Provide the (X, Y) coordinate of the cell's center where the given text is located.  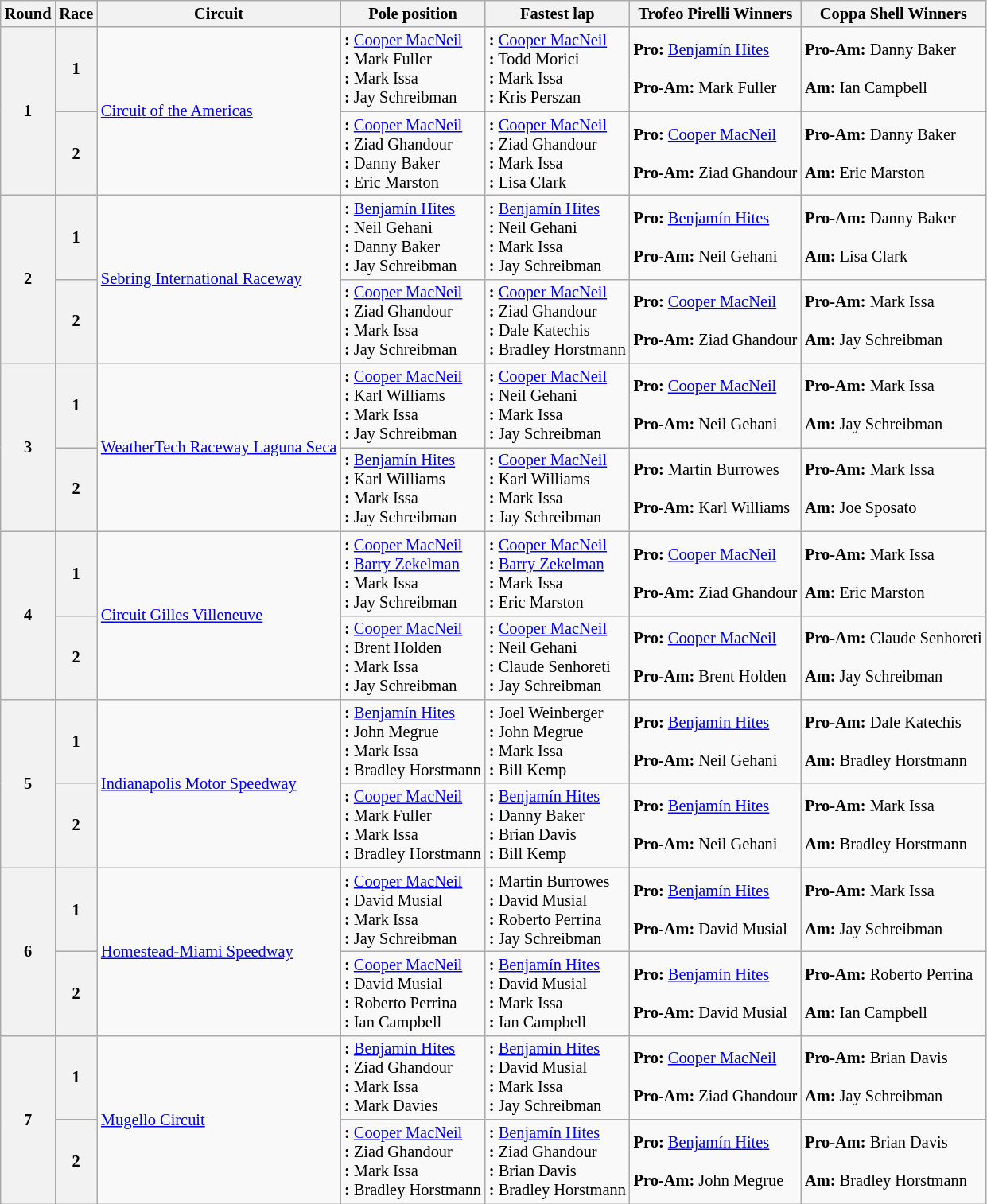
Pro-Am: Mark IssaAm: Eric Marston (893, 573)
4 (29, 616)
: Cooper MacNeil: Barry Zekelman: Mark Issa: Eric Marston (558, 573)
Mugello Circuit (219, 1120)
7 (29, 1120)
Pro-Am: Dale KatechisAm: Bradley Horstmann (893, 741)
: Cooper MacNeil: David Musial: Roberto Perrina: Ian Campbell (413, 993)
Pro: Benjamín HitesPro-Am: John Megrue (716, 1162)
Pro-Am: Roberto PerrinaAm: Ian Campbell (893, 993)
Pole position (413, 14)
Circuit of the Americas (219, 111)
Pro: Martin BurrowesPro-Am: Karl Williams (716, 489)
: Cooper MacNeil: Ziad Ghandour: Danny Baker: Eric Marston (413, 153)
Race (76, 14)
Sebring International Raceway (219, 278)
Pro-Am: Brian DavisAm: Jay Schreibman (893, 1078)
Trofeo Pirelli Winners (716, 14)
: Martin Burrowes: David Musial: Roberto Perrina: Jay Schreibman (558, 910)
Pro-Am: Mark IssaAm: Joe Sposato (893, 489)
Pro: Benjamín HitesPro-Am: Mark Fuller (716, 69)
Pro-Am: Danny BakerAm: Eric Marston (893, 153)
: Cooper MacNeil: Mark Fuller: Mark Issa: Jay Schreibman (413, 69)
: Joel Weinberger: John Megrue: Mark Issa: Bill Kemp (558, 741)
6 (29, 951)
: Cooper MacNeil: Ziad Ghandour: Mark Issa: Lisa Clark (558, 153)
Pro-Am: Danny BakerAm: Lisa Clark (893, 237)
Circuit Gilles Villeneuve (219, 616)
: Benjamín Hites: Ziad Ghandour: Brian Davis: Bradley Horstmann (558, 1162)
: Cooper MacNeil: Ziad Ghandour: Mark Issa: Jay Schreibman (413, 321)
: Cooper MacNeil: Brent Holden: Mark Issa: Jay Schreibman (413, 658)
Pro: Cooper MacNeilPro-Am: Neil Gehani (716, 406)
Indianapolis Motor Speedway (219, 783)
Pro-Am: Mark IssaAm: Bradley Horstmann (893, 825)
5 (29, 783)
: Cooper MacNeil: Neil Gehani: Claude Senhoreti: Jay Schreibman (558, 658)
: Cooper MacNeil: Todd Morici: Mark Issa: Kris Perszan (558, 69)
: Benjamín Hites: David Musial: Mark Issa: Jay Schreibman (558, 1078)
: Benjamín Hites: Neil Gehani: Mark Issa: Jay Schreibman (558, 237)
Fastest lap (558, 14)
: Cooper MacNeil: Barry Zekelman: Mark Issa: Jay Schreibman (413, 573)
Circuit (219, 14)
Round (29, 14)
Pro: Cooper MacNeilPro-Am: Brent Holden (716, 658)
: Cooper MacNeil: Neil Gehani: Mark Issa: Jay Schreibman (558, 406)
: Benjamín Hites: David Musial: Mark Issa: Ian Campbell (558, 993)
Homestead-Miami Speedway (219, 951)
3 (29, 447)
WeatherTech Raceway Laguna Seca (219, 447)
Pro-Am: Claude SenhoretiAm: Jay Schreibman (893, 658)
Coppa Shell Winners (893, 14)
: Benjamín Hites: Danny Baker: Brian Davis: Bill Kemp (558, 825)
Pro-Am: Brian DavisAm: Bradley Horstmann (893, 1162)
: Benjamín Hites: Neil Gehani: Danny Baker: Jay Schreibman (413, 237)
: Cooper MacNeil: Ziad Ghandour: Dale Katechis: Bradley Horstmann (558, 321)
: Benjamín Hites: John Megrue: Mark Issa: Bradley Horstmann (413, 741)
Pro-Am: Danny BakerAm: Ian Campbell (893, 69)
: Cooper MacNeil: Mark Fuller: Mark Issa: Bradley Horstmann (413, 825)
: Cooper MacNeil: Ziad Ghandour: Mark Issa: Bradley Horstmann (413, 1162)
: Benjamín Hites: Ziad Ghandour: Mark Issa: Mark Davies (413, 1078)
: Benjamín Hites: Karl Williams: Mark Issa: Jay Schreibman (413, 489)
: Cooper MacNeil: David Musial: Mark Issa: Jay Schreibman (413, 910)
